Extract the [x, y] coordinate from the center of the cell holding the provided text.  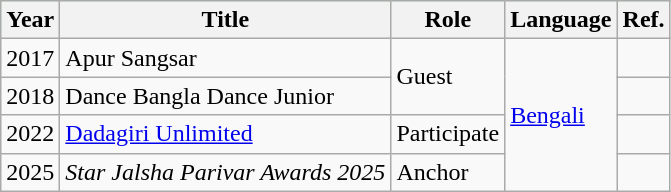
Guest [448, 77]
Language [561, 20]
2018 [30, 96]
Dadagiri Unlimited [226, 134]
Ref. [644, 20]
2025 [30, 172]
Participate [448, 134]
Role [448, 20]
2022 [30, 134]
Apur Sangsar [226, 58]
Title [226, 20]
Dance Bangla Dance Junior [226, 96]
2017 [30, 58]
Star Jalsha Parivar Awards 2025 [226, 172]
Anchor [448, 172]
Bengali [561, 115]
Year [30, 20]
